Output the [x, y] coordinate of the center of the cell containing the given text.  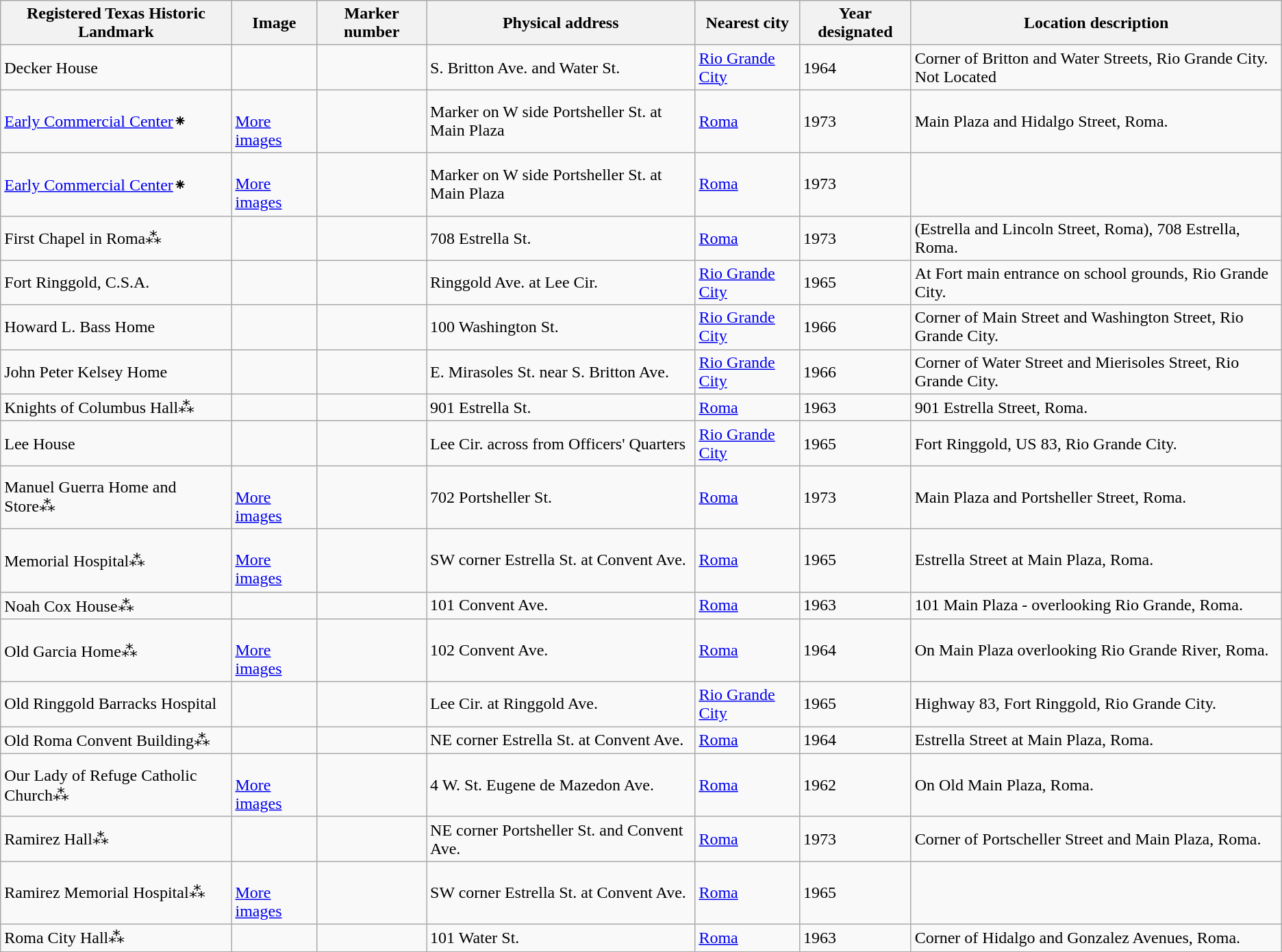
On Main Plaza overlooking Rio Grande River, Roma. [1096, 651]
100 Washington St. [561, 327]
Noah Cox House⁂ [116, 605]
Our Lady of Refuge Catholic Church⁂ [116, 785]
NE corner Estrella St. at Convent Ave. [561, 740]
Ringgold Ave. at Lee Cir. [561, 282]
Corner of Hidalgo and Gonzalez Avenues, Roma. [1096, 938]
Corner of Portscheller Street and Main Plaza, Roma. [1096, 838]
Knights of Columbus Hall⁂ [116, 408]
901 Estrella St. [561, 408]
Old Garcia Home⁂ [116, 651]
Old Ringgold Barracks Hospital [116, 704]
Fort Ringgold, C.S.A. [116, 282]
At Fort main entrance on school grounds, Rio Grande City. [1096, 282]
101 Convent Ave. [561, 605]
Marker number [372, 23]
Fort Ringgold, US 83, Rio Grande City. [1096, 444]
On Old Main Plaza, Roma. [1096, 785]
Nearest city [748, 23]
Location description [1096, 23]
Year designated [856, 23]
Manuel Guerra Home and Store⁂ [116, 497]
Ramirez Memorial Hospital⁂ [116, 892]
First Chapel in Roma⁂ [116, 238]
101 Main Plaza - overlooking Rio Grande, Roma. [1096, 605]
Old Roma Convent Building⁂ [116, 740]
NE corner Portsheller St. and Convent Ave. [561, 838]
Lee Cir. across from Officers' Quarters [561, 444]
Ramirez Hall⁂ [116, 838]
Highway 83, Fort Ringgold, Rio Grande City. [1096, 704]
Image [274, 23]
901 Estrella Street, Roma. [1096, 408]
101 Water St. [561, 938]
Memorial Hospital⁂ [116, 560]
Howard L. Bass Home [116, 327]
(Estrella and Lincoln Street, Roma), 708 Estrella, Roma. [1096, 238]
708 Estrella St. [561, 238]
Roma City Hall⁂ [116, 938]
Main Plaza and Portsheller Street, Roma. [1096, 497]
Registered Texas Historic Landmark [116, 23]
John Peter Kelsey Home [116, 371]
Decker House [116, 67]
Lee House [116, 444]
S. Britton Ave. and Water St. [561, 67]
Corner of Britton and Water Streets, Rio Grande City. Not Located [1096, 67]
E. Mirasoles St. near S. Britton Ave. [561, 371]
702 Portsheller St. [561, 497]
Corner of Main Street and Washington Street, Rio Grande City. [1096, 327]
102 Convent Ave. [561, 651]
Corner of Water Street and Mierisoles Street, Rio Grande City. [1096, 371]
Lee Cir. at Ringgold Ave. [561, 704]
4 W. St. Eugene de Mazedon Ave. [561, 785]
Physical address [561, 23]
1962 [856, 785]
Main Plaza and Hidalgo Street, Roma. [1096, 121]
